Return [X, Y] of the center of cell containing provided text 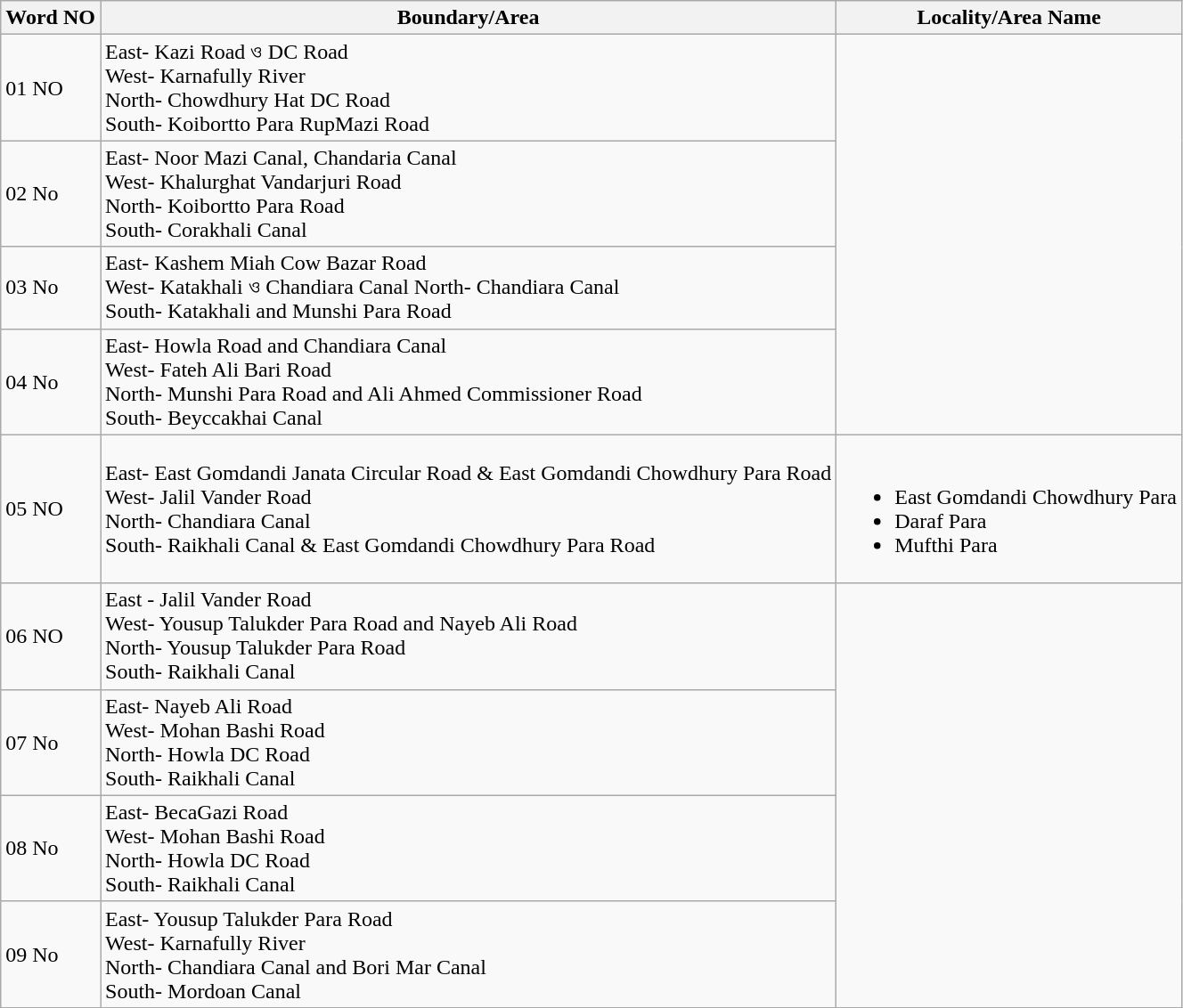
Locality/Area Name [1009, 18]
East- Howla Road and Chandiara CanalWest- Fateh Ali Bari RoadNorth- Munshi Para Road and Ali Ahmed Commissioner RoadSouth- Beyccakhai Canal [468, 381]
East Gomdandi Chowdhury ParaDaraf ParaMufthi Para [1009, 509]
06 NO [51, 636]
East - Jalil Vander RoadWest- Yousup Talukder Para Road and Nayeb Ali RoadNorth- Yousup Talukder Para RoadSouth- Raikhali Canal [468, 636]
04 No [51, 381]
East- Nayeb Ali RoadWest- Mohan Bashi RoadNorth- Howla DC RoadSouth- Raikhali Canal [468, 743]
East- Kazi Road ও DC RoadWest- Karnafully RiverNorth- Chowdhury Hat DC RoadSouth- Koibortto Para RupMazi Road [468, 87]
01 NO [51, 87]
03 No [51, 288]
05 NO [51, 509]
02 No [51, 194]
07 No [51, 743]
09 No [51, 955]
East- Yousup Talukder Para RoadWest- Karnafully RiverNorth- Chandiara Canal and Bori Mar CanalSouth- Mordoan Canal [468, 955]
East- BecaGazi RoadWest- Mohan Bashi RoadNorth- Howla DC RoadSouth- Raikhali Canal [468, 848]
East- Kashem Miah Cow Bazar RoadWest- Katakhali ও Chandiara Canal North- Chandiara CanalSouth- Katakhali and Munshi Para Road [468, 288]
08 No [51, 848]
East- Noor Mazi Canal, Chandaria CanalWest- Khalurghat Vandarjuri RoadNorth- Koibortto Para RoadSouth- Corakhali Canal [468, 194]
Word NO [51, 18]
Boundary/Area [468, 18]
